Identify which cell holds the provided text, then report its [X, Y] central coordinate. 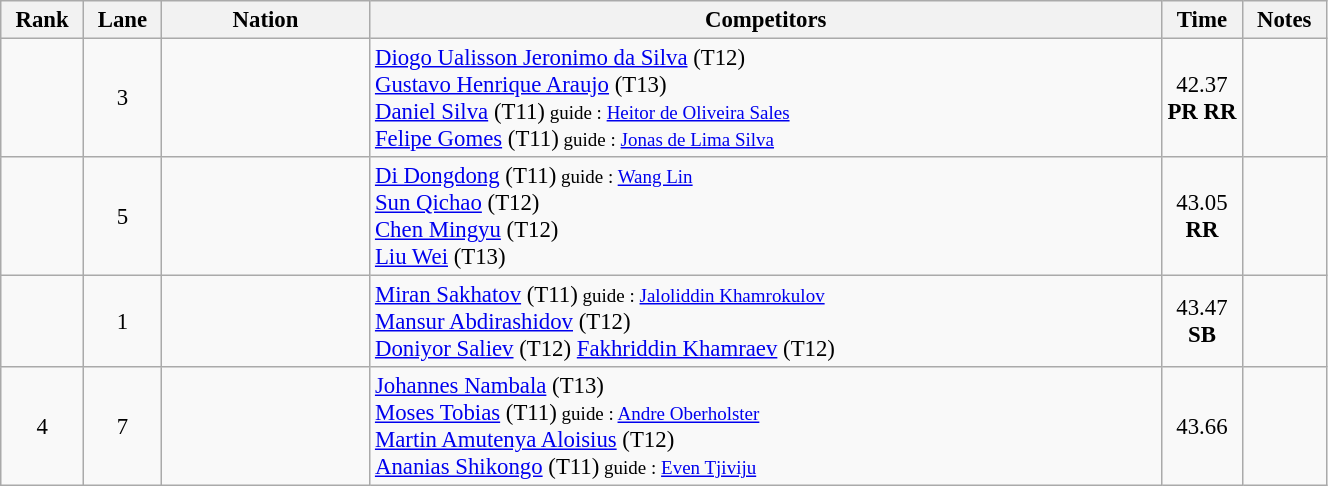
Miran Sakhatov (T11) guide : Jaloliddin KhamrokulovMansur Abdirashidov (T12) Doniyor Saliev (T12) Fakhriddin Khamraev (T12) [766, 322]
Di Dongdong (T11) guide : Wang LinSun Qichao (T12)Chen Mingyu (T12)Liu Wei (T13) [766, 216]
Time [1202, 20]
7 [123, 426]
43.66 [1202, 426]
Lane [123, 20]
42.37 PR RR [1202, 98]
1 [123, 322]
Nation [265, 20]
4 [42, 426]
Johannes Nambala (T13)Moses Tobias (T11) guide : Andre Oberholster Martin Amutenya Aloisius (T12) Ananias Shikongo (T11) guide : Even Tjiviju [766, 426]
Notes [1284, 20]
43.47 SB [1202, 322]
Competitors [766, 20]
Rank [42, 20]
43.05 RR [1202, 216]
3 [123, 98]
5 [123, 216]
